Return the (x, y) coordinate for the center point of the cell that contains the specified text.  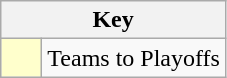
Teams to Playoffs (134, 58)
Key (114, 20)
